Provide the [x, y] coordinate of the cell's center where the given text is located.  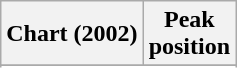
Peak position [189, 34]
Chart (2002) [72, 34]
